Return the (x, y) coordinate for the center point of the cell that contains the specified text.  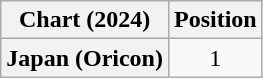
Position (215, 20)
1 (215, 58)
Chart (2024) (85, 20)
Japan (Oricon) (85, 58)
